Extract the [X, Y] coordinate from the center of the cell holding the provided text.  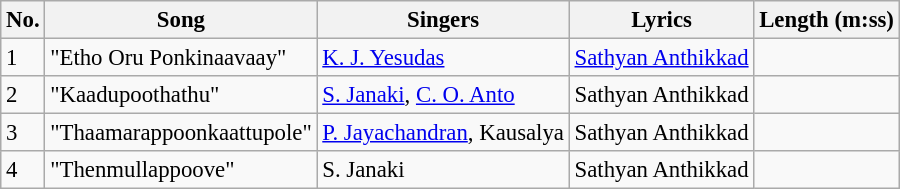
Song [181, 20]
"Etho Oru Ponkinaavaay" [181, 58]
"Thenmullappoove" [181, 170]
"Thaamarappoonkaattupole" [181, 133]
P. Jayachandran, Kausalya [443, 133]
3 [23, 133]
Singers [443, 20]
"Kaadupoothathu" [181, 95]
1 [23, 58]
2 [23, 95]
S. Janaki, C. O. Anto [443, 95]
S. Janaki [443, 170]
K. J. Yesudas [443, 58]
Lyrics [662, 20]
4 [23, 170]
Length (m:ss) [826, 20]
No. [23, 20]
